Determine the (x, y) coordinate at the center of the cell enclosing the given text.  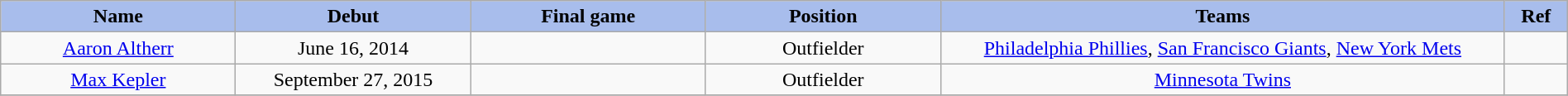
June 16, 2014 (353, 48)
Max Kepler (118, 79)
Minnesota Twins (1222, 79)
Philadelphia Phillies, San Francisco Giants, New York Mets (1222, 48)
Aaron Altherr (118, 48)
Name (118, 17)
Debut (353, 17)
Position (823, 17)
Final game (588, 17)
September 27, 2015 (353, 79)
Teams (1222, 17)
Ref (1536, 17)
